Output the [X, Y] coordinate of the center of the cell containing the given text.  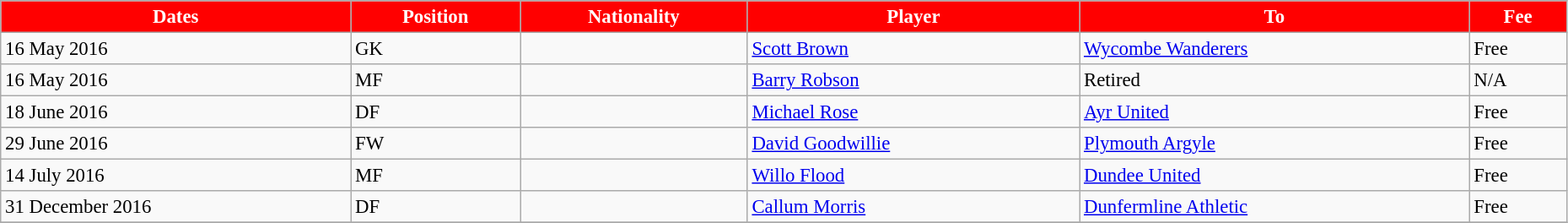
N/A [1518, 80]
14 July 2016 [175, 176]
To [1274, 17]
Callum Morris [913, 207]
Dates [175, 17]
Barry Robson [913, 80]
Ayr United [1274, 112]
31 December 2016 [175, 207]
Retired [1274, 80]
Position [435, 17]
David Goodwillie [913, 144]
Michael Rose [913, 112]
GK [435, 49]
Scott Brown [913, 49]
Wycombe Wanderers [1274, 49]
Willo Flood [913, 176]
Plymouth Argyle [1274, 144]
29 June 2016 [175, 144]
Dundee United [1274, 176]
FW [435, 144]
Fee [1518, 17]
Nationality [634, 17]
Player [913, 17]
18 June 2016 [175, 112]
Dunfermline Athletic [1274, 207]
